Extract the (X, Y) coordinate from the center of the cell holding the provided text.  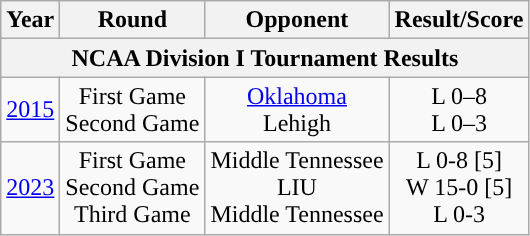
2015 (30, 110)
First GameSecond GameThird Game (132, 188)
NCAA Division I Tournament Results (265, 58)
Middle TennesseeLIUMiddle Tennessee (297, 188)
Result/Score (459, 20)
L 0-8 [5]W 15-0 [5]L 0-3 (459, 188)
OklahomaLehigh (297, 110)
Year (30, 20)
First GameSecond Game (132, 110)
2023 (30, 188)
Opponent (297, 20)
Round (132, 20)
L 0–8L 0–3 (459, 110)
